Search for the cell housing the specified text and yield its [X, Y] center coordinate. 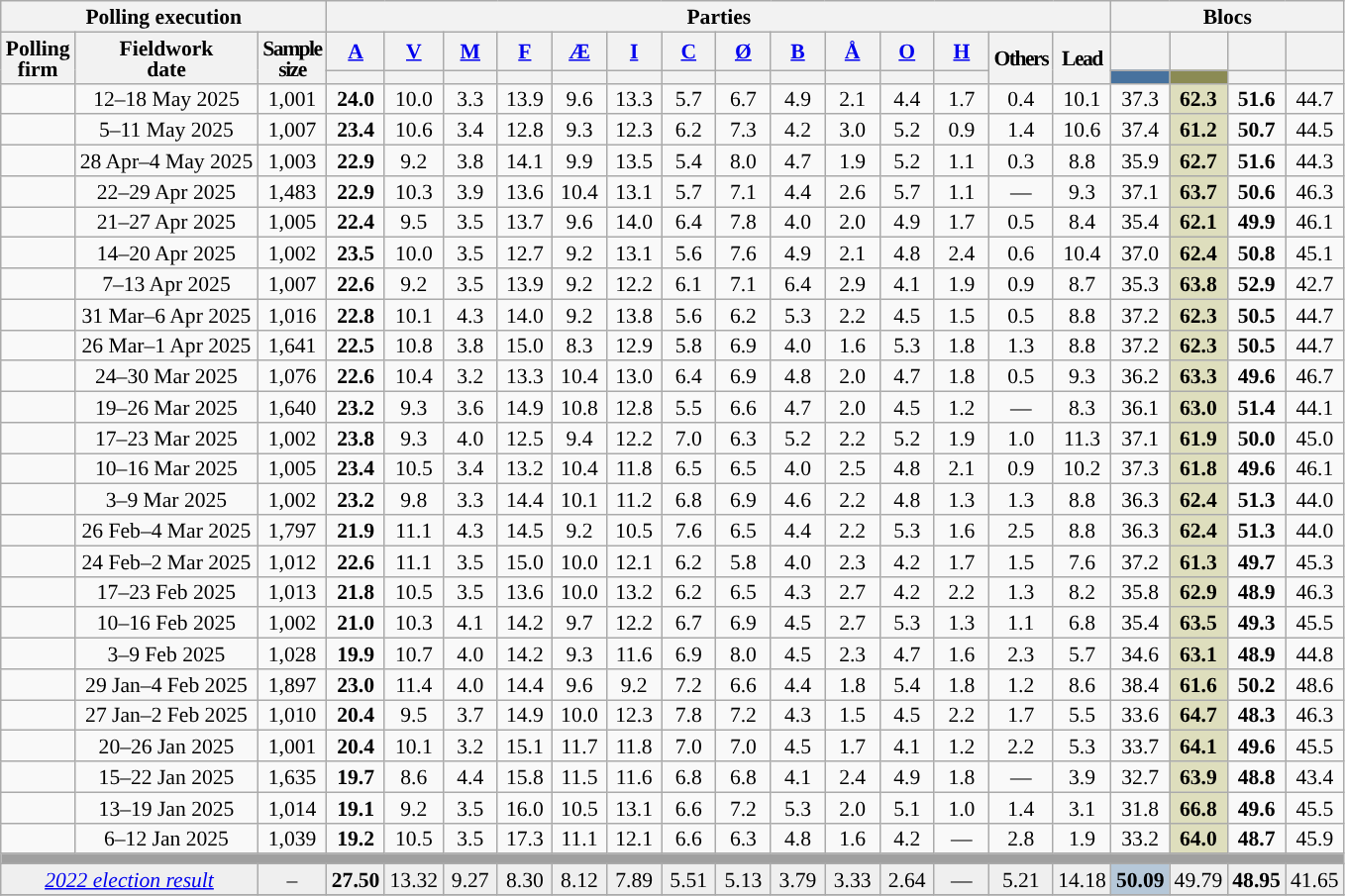
Æ [578, 51]
21.8 [357, 592]
5.21 [1020, 879]
Fieldworkdate [166, 57]
19.1 [357, 808]
6.1 [689, 283]
42.7 [1315, 283]
3.6 [469, 408]
50.09 [1141, 879]
33.2 [1141, 838]
50.2 [1256, 685]
2.9 [852, 283]
17–23 Mar 2025 [166, 438]
1,897 [291, 685]
3.0 [852, 131]
26 Feb–4 Mar 2025 [166, 531]
10.7 [414, 653]
9.7 [578, 624]
63.5 [1198, 624]
14–20 Apr 2025 [166, 253]
3.79 [798, 879]
0.6 [1020, 253]
31.8 [1141, 808]
43.4 [1315, 776]
Å [852, 51]
13–19 Jan 2025 [166, 808]
21.9 [357, 531]
8.2 [1082, 592]
13.8 [634, 315]
52.9 [1256, 283]
5.51 [689, 879]
44.8 [1315, 653]
34.6 [1141, 653]
17–23 Feb 2025 [166, 592]
15.8 [525, 776]
13.32 [414, 879]
12–18 May 2025 [166, 99]
49.79 [1198, 879]
0.4 [1020, 99]
Samplesize [291, 57]
5–11 May 2025 [166, 131]
Blocs [1228, 16]
16.0 [525, 808]
50.0 [1256, 438]
48.8 [1256, 776]
13.0 [634, 376]
23.8 [357, 438]
33.7 [1141, 747]
36.2 [1141, 376]
13.7 [525, 222]
21–27 Apr 2025 [166, 222]
63.0 [1198, 408]
V [414, 51]
11.3 [1082, 438]
45.9 [1315, 838]
11.7 [578, 747]
63.7 [1198, 192]
11.5 [578, 776]
62.9 [1198, 592]
20–26 Jan 2025 [166, 747]
49.3 [1256, 624]
7–13 Apr 2025 [166, 283]
A [357, 51]
Ø [743, 51]
38.4 [1141, 685]
5.13 [743, 879]
50.8 [1256, 253]
2.64 [907, 879]
2022 election result [130, 879]
1,797 [291, 531]
5.1 [907, 808]
1,016 [291, 315]
6–12 Jan 2025 [166, 838]
22–29 Apr 2025 [166, 192]
2.8 [1020, 838]
– [291, 879]
8.30 [525, 879]
49.7 [1256, 560]
61.6 [1198, 685]
19.9 [357, 653]
15.1 [525, 747]
61.2 [1198, 131]
9.27 [469, 879]
48.95 [1256, 879]
O [907, 51]
63.8 [1198, 283]
1,014 [291, 808]
27.50 [357, 879]
8.4 [1082, 222]
11.2 [634, 499]
45.0 [1315, 438]
23.0 [357, 685]
14.1 [525, 160]
45.1 [1315, 253]
64.1 [1198, 747]
1,039 [291, 838]
10–16 Feb 2025 [166, 624]
17.3 [525, 838]
19–26 Mar 2025 [166, 408]
44.1 [1315, 408]
B [798, 51]
50.6 [1256, 192]
62.7 [1198, 160]
3.7 [469, 715]
7.89 [634, 879]
1,012 [291, 560]
49.9 [1256, 222]
64.7 [1198, 715]
31 Mar–6 Apr 2025 [166, 315]
35.9 [1141, 160]
3.1 [1082, 808]
9.4 [578, 438]
63.9 [1198, 776]
46.7 [1315, 376]
64.0 [1198, 838]
37.0 [1141, 253]
4.6 [798, 499]
51.4 [1256, 408]
15–22 Jan 2025 [166, 776]
F [525, 51]
24.0 [357, 99]
12.5 [525, 438]
27 Jan–2 Feb 2025 [166, 715]
10.2 [1082, 469]
29 Jan–4 Feb 2025 [166, 685]
1,641 [291, 345]
C [689, 51]
48.6 [1315, 685]
41.65 [1315, 879]
26 Mar–1 Apr 2025 [166, 345]
9.8 [414, 499]
23.5 [357, 253]
33.6 [1141, 715]
12.9 [634, 345]
0.3 [1020, 160]
14.5 [525, 531]
45.3 [1315, 560]
1,640 [291, 408]
66.8 [1198, 808]
Lead [1082, 57]
61.3 [1198, 560]
21.0 [357, 624]
1,013 [291, 592]
9.9 [578, 160]
37.4 [1141, 131]
3–9 Mar 2025 [166, 499]
3–9 Feb 2025 [166, 653]
22.4 [357, 222]
1,003 [291, 160]
35.3 [1141, 283]
2.6 [852, 192]
35.8 [1141, 592]
48.3 [1256, 715]
14.18 [1082, 879]
Polling execution [164, 16]
Parties [719, 16]
12.7 [525, 253]
22.8 [357, 315]
Pollingfirm [38, 57]
61.9 [1198, 438]
62.1 [1198, 222]
13.5 [634, 160]
1,010 [291, 715]
22.5 [357, 345]
63.1 [1198, 653]
61.8 [1198, 469]
M [469, 51]
24–30 Mar 2025 [166, 376]
11.4 [414, 685]
36.1 [1141, 408]
24 Feb–2 Mar 2025 [166, 560]
50.7 [1256, 131]
7.3 [743, 131]
10–16 Mar 2025 [166, 469]
H [961, 51]
48.7 [1256, 838]
44.3 [1315, 160]
1,483 [291, 192]
1,635 [291, 776]
I [634, 51]
8.7 [1082, 283]
63.3 [1198, 376]
19.7 [357, 776]
Others [1020, 57]
19.2 [357, 838]
8.12 [578, 879]
44.5 [1315, 131]
3.33 [852, 879]
1,076 [291, 376]
32.7 [1141, 776]
1,028 [291, 653]
28 Apr–4 May 2025 [166, 160]
